Determine the [x, y] coordinate at the center of the cell enclosing the given text.  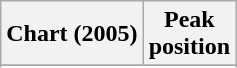
Chart (2005) [72, 34]
Peakposition [189, 34]
